Detect which cell encompasses the target text, then output its [x, y] center coordinate. 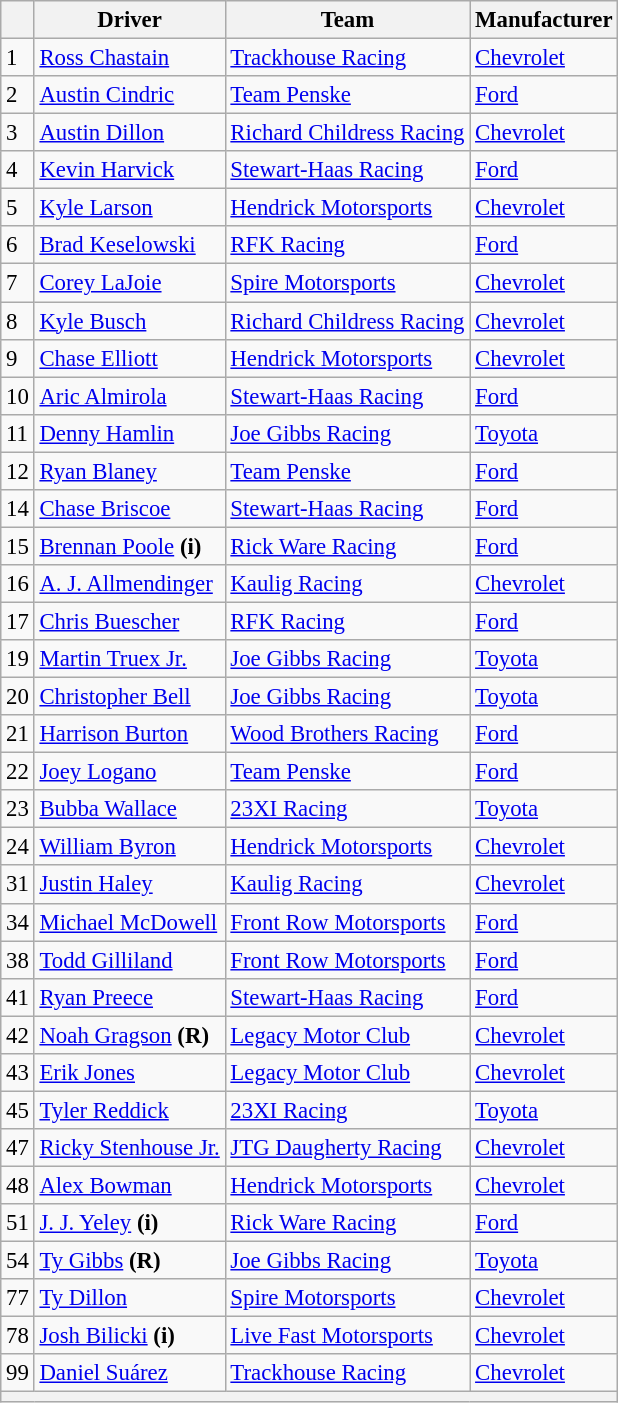
Daniel Suárez [130, 1373]
Kyle Busch [130, 321]
Ty Gibbs (R) [130, 1261]
45 [18, 1110]
6 [18, 245]
24 [18, 847]
14 [18, 509]
17 [18, 621]
Ty Dillon [130, 1298]
Kevin Harvick [130, 170]
Brennan Poole (i) [130, 546]
42 [18, 1035]
51 [18, 1223]
Austin Cindric [130, 95]
Tyler Reddick [130, 1110]
47 [18, 1148]
38 [18, 960]
2 [18, 95]
Michael McDowell [130, 922]
Noah Gragson (R) [130, 1035]
Bubba Wallace [130, 809]
10 [18, 396]
Chris Buescher [130, 621]
48 [18, 1185]
Brad Keselowski [130, 245]
Harrison Burton [130, 734]
Ryan Blaney [130, 471]
43 [18, 1073]
Aric Almirola [130, 396]
8 [18, 321]
Alex Bowman [130, 1185]
Ryan Preece [130, 997]
22 [18, 772]
7 [18, 283]
54 [18, 1261]
Wood Brothers Racing [348, 734]
31 [18, 885]
A. J. Allmendinger [130, 584]
Todd Gilliland [130, 960]
9 [18, 358]
41 [18, 997]
Chase Briscoe [130, 509]
77 [18, 1298]
William Byron [130, 847]
Team [348, 20]
Erik Jones [130, 1073]
23 [18, 809]
Justin Haley [130, 885]
Josh Bilicki (i) [130, 1336]
Joey Logano [130, 772]
Denny Hamlin [130, 433]
Austin Dillon [130, 133]
Kyle Larson [130, 208]
Martin Truex Jr. [130, 659]
15 [18, 546]
19 [18, 659]
Chase Elliott [130, 358]
Christopher Bell [130, 697]
1 [18, 58]
20 [18, 697]
21 [18, 734]
3 [18, 133]
4 [18, 170]
Ross Chastain [130, 58]
16 [18, 584]
99 [18, 1373]
Manufacturer [544, 20]
78 [18, 1336]
Corey LaJoie [130, 283]
34 [18, 922]
Live Fast Motorsports [348, 1336]
Driver [130, 20]
JTG Daugherty Racing [348, 1148]
Ricky Stenhouse Jr. [130, 1148]
12 [18, 471]
J. J. Yeley (i) [130, 1223]
11 [18, 433]
5 [18, 208]
